Locate the cell with the specified text and output its [x, y] center coordinate. 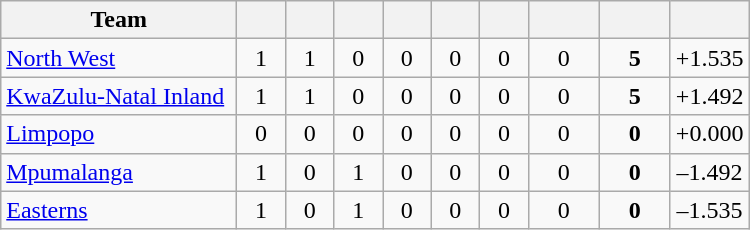
–1.492 [710, 172]
KwaZulu-Natal Inland [119, 96]
+1.492 [710, 96]
Limpopo [119, 134]
+1.535 [710, 58]
–1.535 [710, 210]
North West [119, 58]
Team [119, 20]
Easterns [119, 210]
Mpumalanga [119, 172]
+0.000 [710, 134]
